Identify which cell holds the provided text, then report its (X, Y) central coordinate. 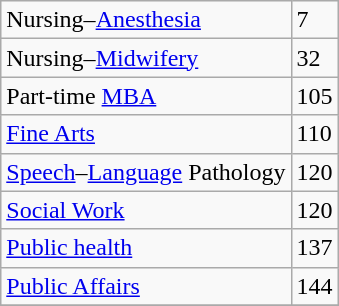
137 (314, 248)
Nursing–Anesthesia (146, 20)
Social Work (146, 210)
105 (314, 96)
32 (314, 58)
Speech–Language Pathology (146, 172)
Nursing–Midwifery (146, 58)
Fine Arts (146, 134)
Part-time MBA (146, 96)
Public health (146, 248)
110 (314, 134)
Public Affairs (146, 286)
7 (314, 20)
144 (314, 286)
